Capture the cell that displays the provided text and extract its (x, y) central coordinate. 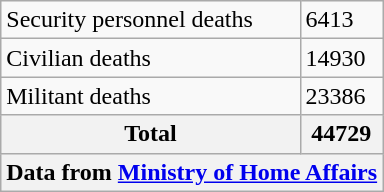
Civilian deaths (150, 58)
23386 (342, 96)
Security personnel deaths (150, 20)
Data from Ministry of Home Affairs (192, 172)
14930 (342, 58)
Militant deaths (150, 96)
44729 (342, 134)
6413 (342, 20)
Total (150, 134)
